From the cell containing the given text, extract its center point as (X, Y) coordinate. 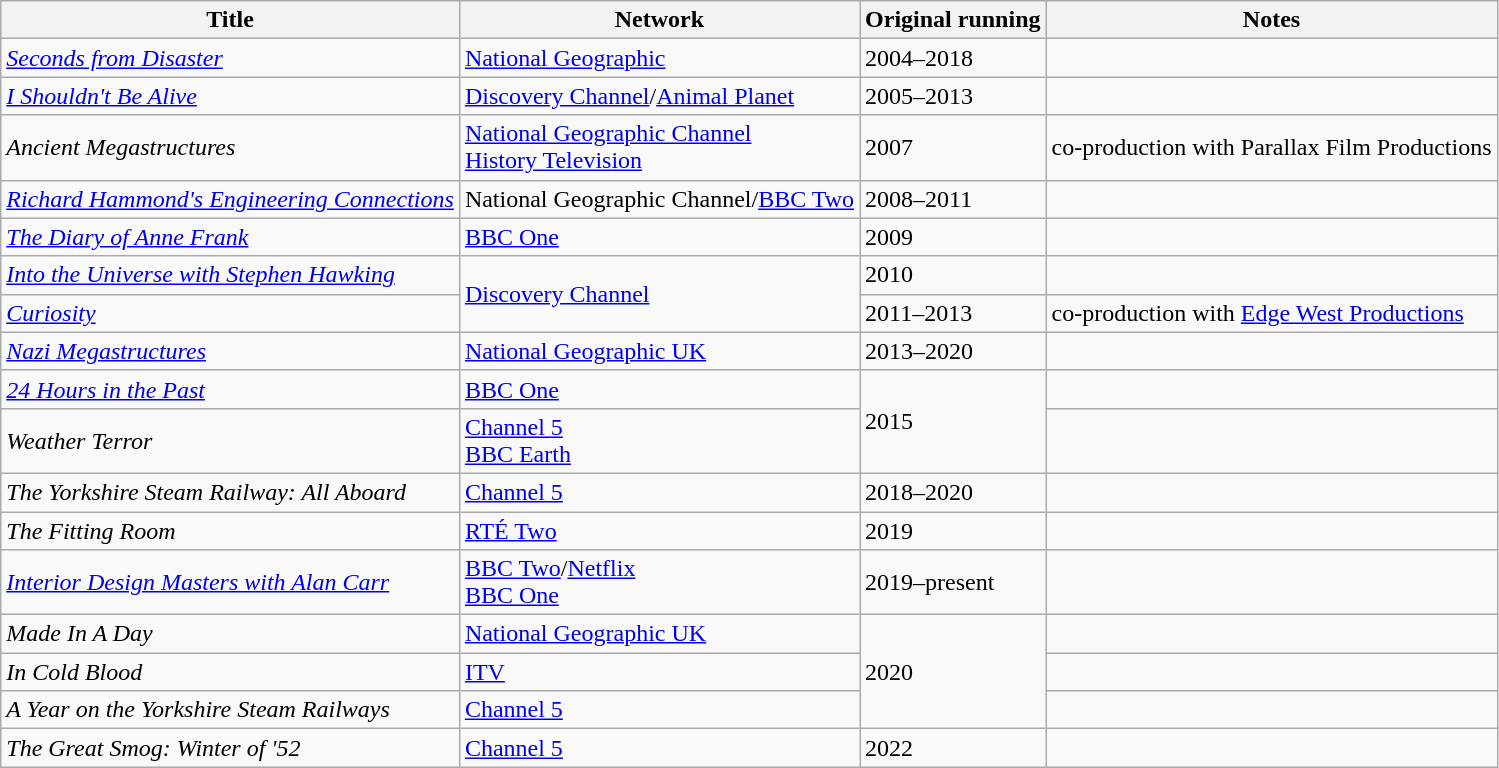
2004–2018 (953, 58)
2008–2011 (953, 199)
RTÉ Two (659, 531)
2019 (953, 531)
The Fitting Room (230, 531)
2022 (953, 748)
Network (659, 20)
Nazi Megastructures (230, 351)
2007 (953, 148)
The Diary of Anne Frank (230, 237)
Notes (1272, 20)
Title (230, 20)
2018–2020 (953, 492)
Made In A Day (230, 634)
National Geographic Channel/BBC Two (659, 199)
The Great Smog: Winter of '52 (230, 748)
2020 (953, 672)
Curiosity (230, 313)
Interior Design Masters with Alan Carr (230, 582)
2011–2013 (953, 313)
2013–2020 (953, 351)
Ancient Megastructures (230, 148)
Discovery Channel (659, 294)
The Yorkshire Steam Railway: All Aboard (230, 492)
co-production with Edge West Productions (1272, 313)
Discovery Channel/Animal Planet (659, 96)
I Shouldn't Be Alive (230, 96)
2019–present (953, 582)
2010 (953, 275)
ITV (659, 672)
2009 (953, 237)
Richard Hammond's Engineering Connections (230, 199)
2005–2013 (953, 96)
A Year on the Yorkshire Steam Railways (230, 710)
Channel 5BBC Earth (659, 440)
National Geographic ChannelHistory Television (659, 148)
Weather Terror (230, 440)
24 Hours in the Past (230, 389)
In Cold Blood (230, 672)
Seconds from Disaster (230, 58)
National Geographic (659, 58)
co-production with Parallax Film Productions (1272, 148)
2015 (953, 422)
Into the Universe with Stephen Hawking (230, 275)
BBC Two/NetflixBBC One (659, 582)
Original running (953, 20)
